For the text-containing cell, return its midpoint in [x, y] coordinate format. 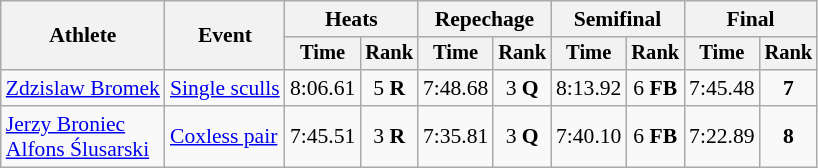
7:48.68 [456, 88]
Heats [352, 19]
8:06.61 [322, 88]
Athlete [83, 36]
7:22.89 [722, 136]
7:45.51 [322, 136]
7:35.81 [456, 136]
Event [225, 36]
3 R [389, 136]
7 [789, 88]
8 [789, 136]
7:45.48 [722, 88]
Final [750, 19]
Zdzislaw Bromek [83, 88]
5 R [389, 88]
Jerzy BroniecAlfons Ślusarski [83, 136]
Single sculls [225, 88]
Semifinal [618, 19]
Repechage [484, 19]
7:40.10 [588, 136]
8:13.92 [588, 88]
Coxless pair [225, 136]
